Pinpoint the cell where the given text exists, returning its [X, Y] midpoint coordinate. 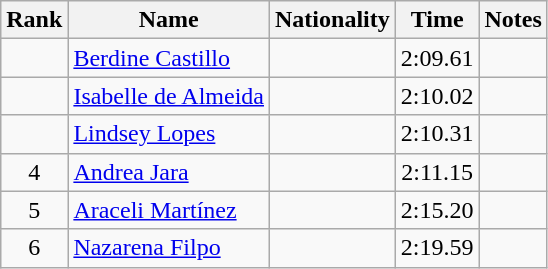
2:11.15 [437, 172]
Araceli Martínez [169, 210]
Time [437, 20]
Name [169, 20]
Berdine Castillo [169, 58]
Notes [513, 20]
2:10.02 [437, 96]
2:10.31 [437, 134]
Lindsey Lopes [169, 134]
2:15.20 [437, 210]
2:09.61 [437, 58]
Rank [34, 20]
5 [34, 210]
4 [34, 172]
Nazarena Filpo [169, 248]
Nationality [333, 20]
Andrea Jara [169, 172]
2:19.59 [437, 248]
6 [34, 248]
Isabelle de Almeida [169, 96]
